Find where the given text appears and provide that cell's center as (X, Y) coordinate. 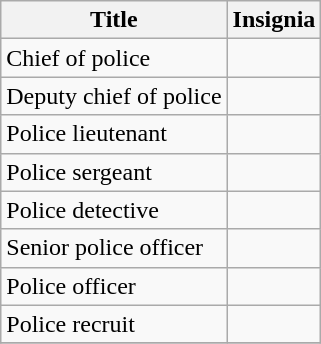
Senior police officer (114, 248)
Title (114, 20)
Insignia (274, 20)
Chief of police (114, 58)
Police lieutenant (114, 134)
Police sergeant (114, 172)
Police detective (114, 210)
Police officer (114, 286)
Police recruit (114, 324)
Deputy chief of police (114, 96)
